Locate the cell with the specified text and output its (x, y) center coordinate. 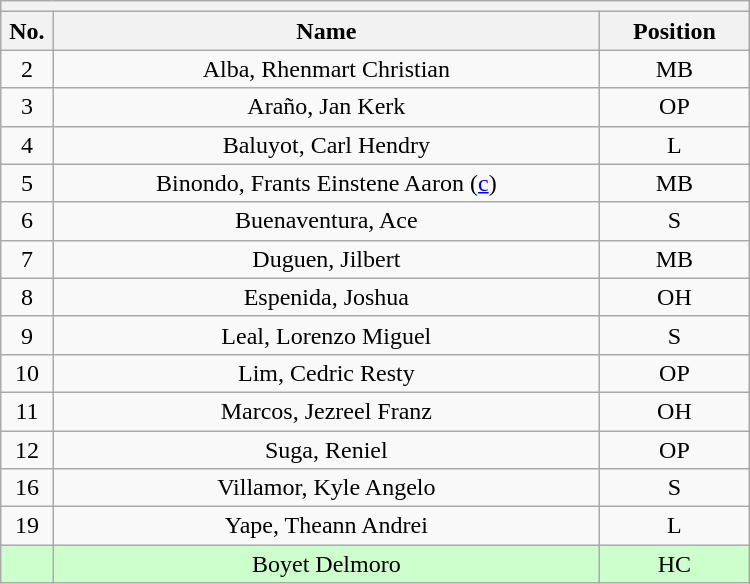
Baluyot, Carl Hendry (326, 145)
8 (27, 297)
12 (27, 449)
19 (27, 526)
4 (27, 145)
Suga, Reniel (326, 449)
10 (27, 373)
Leal, Lorenzo Miguel (326, 335)
Position (675, 31)
Binondo, Frants Einstene Aaron (c) (326, 183)
7 (27, 259)
Yape, Theann Andrei (326, 526)
2 (27, 69)
11 (27, 411)
3 (27, 107)
6 (27, 221)
No. (27, 31)
Duguen, Jilbert (326, 259)
16 (27, 488)
Boyet Delmoro (326, 564)
Villamor, Kyle Angelo (326, 488)
Marcos, Jezreel Franz (326, 411)
9 (27, 335)
Lim, Cedric Resty (326, 373)
5 (27, 183)
Buenaventura, Ace (326, 221)
HC (675, 564)
Name (326, 31)
Araño, Jan Kerk (326, 107)
Alba, Rhenmart Christian (326, 69)
Espenida, Joshua (326, 297)
